Return (x, y) of the center of cell containing provided text 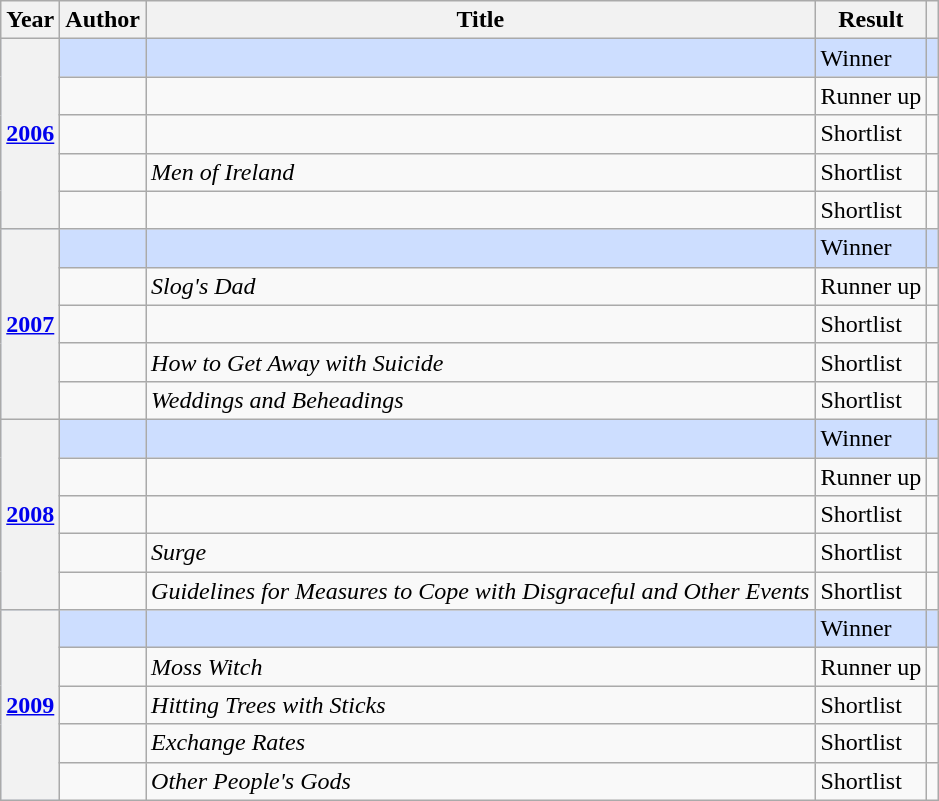
Men of Ireland (480, 172)
How to Get Away with Suicide (480, 362)
Title (480, 20)
Hitting Trees with Sticks (480, 705)
Result (871, 20)
Year (30, 20)
2007 (30, 324)
2008 (30, 514)
Surge (480, 553)
Weddings and Beheadings (480, 400)
Moss Witch (480, 667)
2009 (30, 705)
Author (103, 20)
2006 (30, 134)
Exchange Rates (480, 743)
Other People's Gods (480, 781)
Guidelines for Measures to Cope with Disgraceful and Other Events (480, 591)
Slog's Dad (480, 286)
